From the cell containing the given text, extract its center point as [x, y] coordinate. 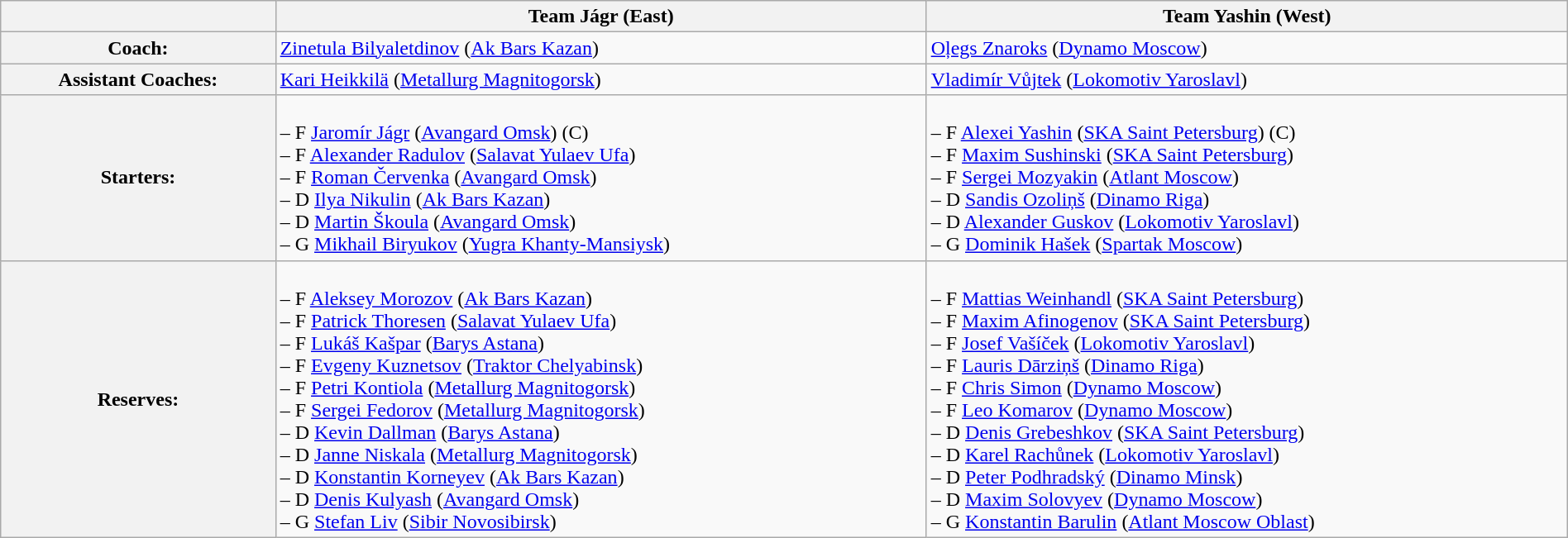
Assistant Coaches: [138, 79]
Team Jágr (East) [600, 17]
Oļegs Znaroks (Dynamo Moscow) [1247, 48]
Team Yashin (West) [1247, 17]
Starters: [138, 178]
Coach: [138, 48]
Vladimír Vůjtek (Lokomotiv Yaroslavl) [1247, 79]
Reserves: [138, 398]
Zinetula Bilyaletdinov (Ak Bars Kazan) [600, 48]
Kari Heikkilä (Metallurg Magnitogorsk) [600, 79]
